Return the [x, y] coordinate for the center point of the cell that contains the specified text.  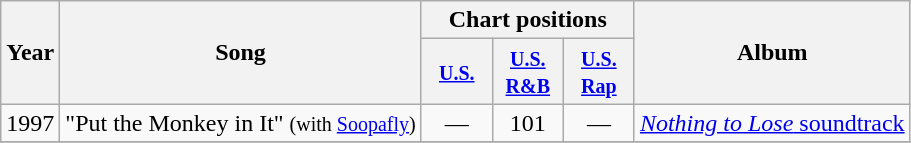
1997 [30, 123]
Song [240, 52]
U.S. Rap [598, 72]
U.S. R&B [528, 72]
Year [30, 52]
Nothing to Lose soundtrack [772, 123]
Album [772, 52]
"Put the Monkey in It" (with Soopafly) [240, 123]
U.S. [456, 72]
101 [528, 123]
Chart positions [528, 20]
